Search for the cell housing the specified text and yield its (X, Y) center coordinate. 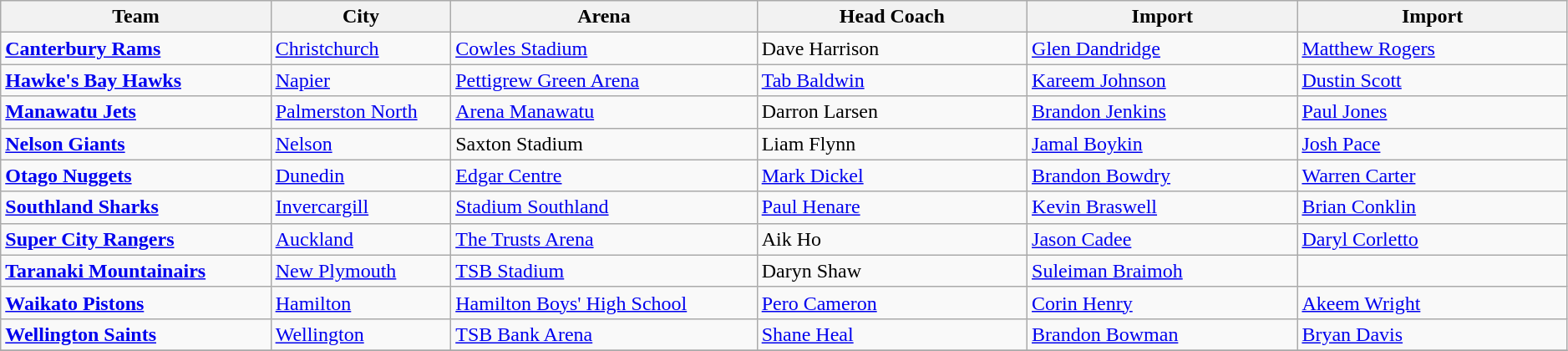
Stadium Southland (604, 207)
Hamilton (361, 303)
Hamilton Boys' High School (604, 303)
Dunedin (361, 175)
Warren Carter (1432, 175)
Brandon Jenkins (1163, 112)
Jamal Boykin (1163, 144)
Jason Cadee (1163, 239)
Shane Heal (892, 334)
Nelson Giants (135, 144)
Akeem Wright (1432, 303)
Paul Jones (1432, 112)
Dave Harrison (892, 48)
Wellington Saints (135, 334)
Auckland (361, 239)
Cowles Stadium (604, 48)
Pettigrew Green Arena (604, 80)
Josh Pace (1432, 144)
Aik Ho (892, 239)
Waikato Pistons (135, 303)
New Plymouth (361, 271)
Arena Manawatu (604, 112)
Head Coach (892, 17)
Palmerston North (361, 112)
Paul Henare (892, 207)
Wellington (361, 334)
Dustin Scott (1432, 80)
Invercargill (361, 207)
Suleiman Braimoh (1163, 271)
TSB Bank Arena (604, 334)
Hawke's Bay Hawks (135, 80)
Bryan Davis (1432, 334)
Brandon Bowman (1163, 334)
Canterbury Rams (135, 48)
Daryl Corletto (1432, 239)
Glen Dandridge (1163, 48)
Team (135, 17)
Darron Larsen (892, 112)
Edgar Centre (604, 175)
Brandon Bowdry (1163, 175)
Kevin Braswell (1163, 207)
Arena (604, 17)
Otago Nuggets (135, 175)
Tab Baldwin (892, 80)
The Trusts Arena (604, 239)
Christchurch (361, 48)
Southland Sharks (135, 207)
Matthew Rogers (1432, 48)
Brian Conklin (1432, 207)
Pero Cameron (892, 303)
City (361, 17)
Super City Rangers (135, 239)
Napier (361, 80)
Saxton Stadium (604, 144)
Taranaki Mountainairs (135, 271)
TSB Stadium (604, 271)
Daryn Shaw (892, 271)
Mark Dickel (892, 175)
Kareem Johnson (1163, 80)
Liam Flynn (892, 144)
Corin Henry (1163, 303)
Manawatu Jets (135, 112)
Nelson (361, 144)
